Determine the [x, y] coordinate at the center of the cell enclosing the given text.  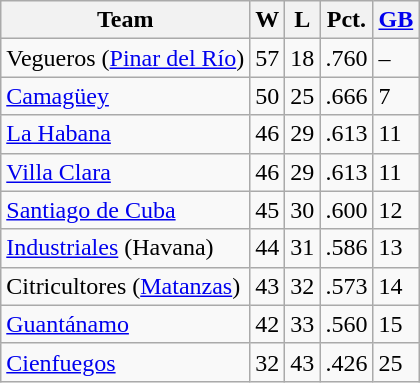
Pct. [346, 20]
33 [302, 324]
Citricultores (Matanzas) [126, 286]
Guantánamo [126, 324]
Vegueros (Pinar del Río) [126, 58]
42 [268, 324]
– [396, 58]
7 [396, 96]
50 [268, 96]
18 [302, 58]
57 [268, 58]
Industriales (Havana) [126, 248]
30 [302, 210]
14 [396, 286]
.760 [346, 58]
.426 [346, 362]
GB [396, 20]
Santiago de Cuba [126, 210]
.666 [346, 96]
W [268, 20]
Team [126, 20]
15 [396, 324]
31 [302, 248]
12 [396, 210]
13 [396, 248]
45 [268, 210]
.586 [346, 248]
44 [268, 248]
L [302, 20]
.573 [346, 286]
Villa Clara [126, 172]
.600 [346, 210]
Camagüey [126, 96]
Cienfuegos [126, 362]
.560 [346, 324]
La Habana [126, 134]
